Identify which cell holds the provided text, then report its [x, y] central coordinate. 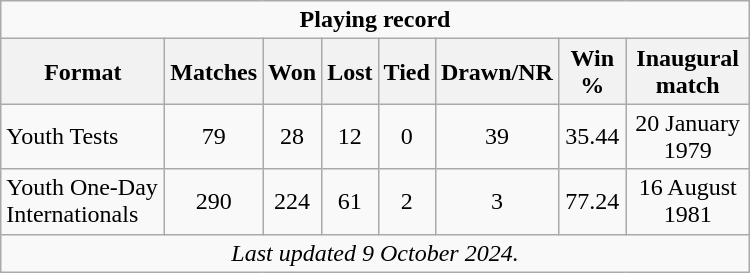
28 [292, 136]
3 [496, 202]
290 [214, 202]
16 August 1981 [688, 202]
Win % [592, 72]
20 January 1979 [688, 136]
77.24 [592, 202]
Tied [406, 72]
Drawn/NR [496, 72]
Lost [350, 72]
61 [350, 202]
Last updated 9 October 2024. [375, 253]
Playing record [375, 20]
Won [292, 72]
Matches [214, 72]
2 [406, 202]
0 [406, 136]
224 [292, 202]
Inaugural match [688, 72]
Youth Tests [83, 136]
35.44 [592, 136]
Youth One-Day Internationals [83, 202]
79 [214, 136]
12 [350, 136]
39 [496, 136]
Format [83, 72]
